Determine the [x, y] coordinate at the center of the cell enclosing the given text.  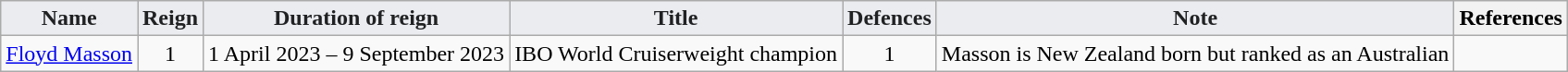
Title [676, 18]
Defences [890, 18]
IBO World Cruiserweight champion [676, 54]
Reign [170, 18]
1 April 2023 – 9 September 2023 [357, 54]
Note [1195, 18]
Masson is New Zealand born but ranked as an Australian [1195, 54]
Duration of reign [357, 18]
Name [69, 18]
References [1512, 18]
Floyd Masson [69, 54]
